Extract the [X, Y] coordinate from the center of the cell holding the provided text.  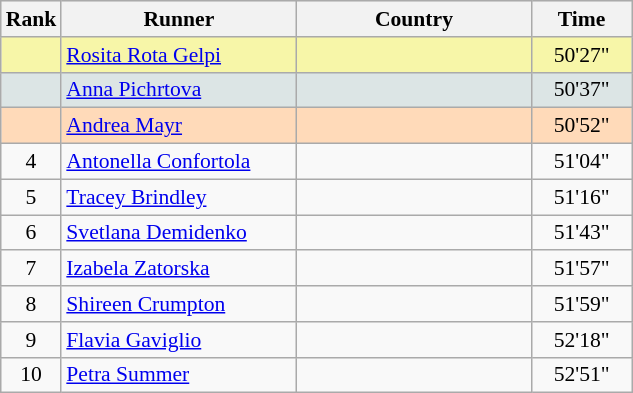
51'57" [582, 269]
Petra Summer [178, 375]
Izabela Zatorska [178, 269]
Antonella Confortola [178, 162]
50'52" [582, 126]
7 [32, 269]
9 [32, 340]
50'27" [582, 55]
Tracey Brindley [178, 197]
6 [32, 233]
10 [32, 375]
51'43" [582, 233]
Rosita Rota Gelpi [178, 55]
Time [582, 19]
Svetlana Demidenko [178, 233]
4 [32, 162]
51'16" [582, 197]
8 [32, 304]
Flavia Gaviglio [178, 340]
Shireen Crumpton [178, 304]
Runner [178, 19]
Country [414, 19]
51'59" [582, 304]
50'37" [582, 90]
52'18" [582, 340]
Rank [32, 19]
51'04" [582, 162]
5 [32, 197]
Anna Pichrtova [178, 90]
52'51" [582, 375]
Andrea Mayr [178, 126]
